Determine the [x, y] coordinate at the center of the cell enclosing the given text.  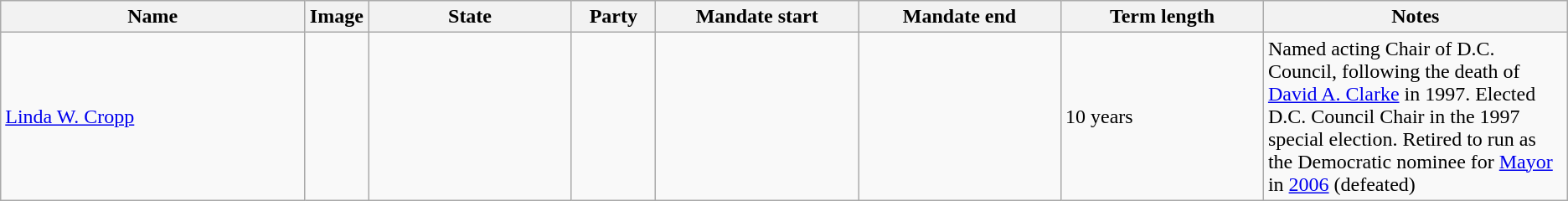
Image [337, 17]
Party [613, 17]
Mandate end [960, 17]
Mandate start [757, 17]
State [470, 17]
10 years [1162, 116]
Linda W. Cropp [152, 116]
Notes [1416, 17]
Name [152, 17]
Term length [1162, 17]
